Locate the cell with the specified text and output its [X, Y] center coordinate. 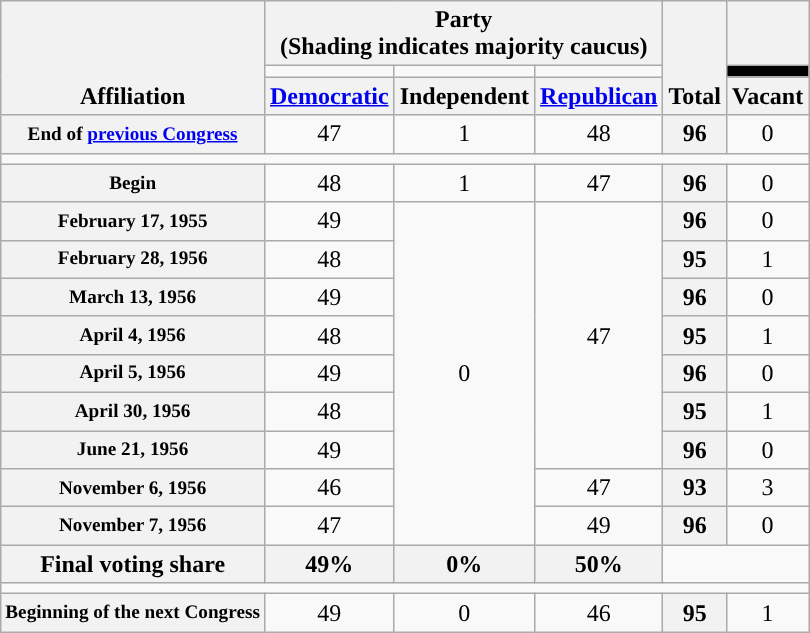
April 5, 1956 [133, 373]
Democratic [329, 96]
Party (Shading indicates majority caucus) [464, 34]
March 13, 1956 [133, 297]
Republican [599, 96]
February 28, 1956 [133, 259]
November 7, 1956 [133, 526]
Final voting share [133, 564]
End of previous Congress [133, 134]
April 30, 1956 [133, 411]
50% [599, 564]
93 [695, 488]
0% [464, 564]
Vacant [768, 96]
Affiliation [133, 58]
February 17, 1955 [133, 221]
November 6, 1956 [133, 488]
49% [329, 564]
April 4, 1956 [133, 335]
Independent [464, 96]
June 21, 1956 [133, 449]
Total [695, 58]
3 [768, 488]
Begin [133, 183]
Beginning of the next Congress [133, 613]
